Find where the given text appears and provide that cell's center as (x, y) coordinate. 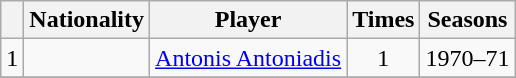
Seasons (468, 20)
Nationality (87, 20)
1970–71 (468, 58)
Antonis Antoniadis (248, 58)
Times (384, 20)
Player (248, 20)
